Return the (X, Y) coordinate for the center point of the cell that contains the specified text.  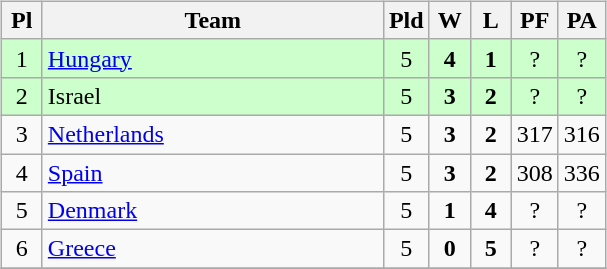
Denmark (212, 211)
PA (582, 20)
316 (582, 134)
317 (534, 134)
Pld (406, 20)
W (450, 20)
308 (534, 173)
Netherlands (212, 134)
PF (534, 20)
Israel (212, 96)
Team (212, 20)
Spain (212, 173)
Greece (212, 249)
L (490, 20)
0 (450, 249)
6 (22, 249)
Pl (22, 20)
336 (582, 173)
Hungary (212, 58)
